Provide the [x, y] coordinate of the cell's center where the given text is located.  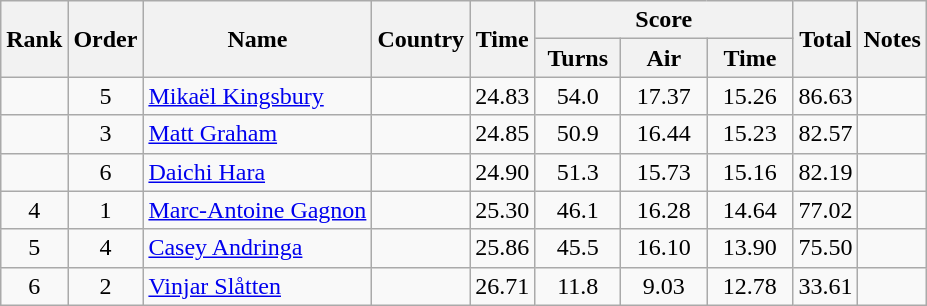
16.44 [664, 134]
17.37 [664, 96]
Rank [34, 39]
51.3 [578, 172]
75.50 [826, 248]
12.78 [750, 286]
45.5 [578, 248]
16.10 [664, 248]
24.83 [502, 96]
54.0 [578, 96]
24.90 [502, 172]
82.57 [826, 134]
3 [106, 134]
Matt Graham [258, 134]
Name [258, 39]
24.85 [502, 134]
15.26 [750, 96]
86.63 [826, 96]
Total [826, 39]
14.64 [750, 210]
15.73 [664, 172]
77.02 [826, 210]
Vinjar Slåtten [258, 286]
Daichi Hara [258, 172]
1 [106, 210]
Order [106, 39]
15.23 [750, 134]
Air [664, 58]
33.61 [826, 286]
Notes [892, 39]
13.90 [750, 248]
Turns [578, 58]
15.16 [750, 172]
Country [421, 39]
25.30 [502, 210]
11.8 [578, 286]
50.9 [578, 134]
9.03 [664, 286]
25.86 [502, 248]
2 [106, 286]
Mikaël Kingsbury [258, 96]
Casey Andringa [258, 248]
82.19 [826, 172]
46.1 [578, 210]
Marc-Antoine Gagnon [258, 210]
16.28 [664, 210]
Score [664, 20]
26.71 [502, 286]
